Detect which cell encompasses the target text, then output its [X, Y] center coordinate. 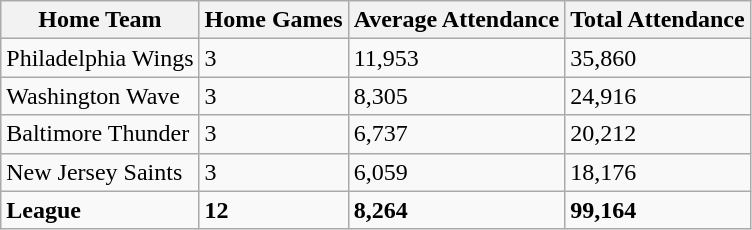
18,176 [658, 172]
11,953 [456, 58]
Philadelphia Wings [100, 58]
8,264 [456, 210]
Home Team [100, 20]
24,916 [658, 96]
Washington Wave [100, 96]
6,059 [456, 172]
99,164 [658, 210]
Average Attendance [456, 20]
Home Games [274, 20]
New Jersey Saints [100, 172]
8,305 [456, 96]
12 [274, 210]
6,737 [456, 134]
Total Attendance [658, 20]
35,860 [658, 58]
Baltimore Thunder [100, 134]
League [100, 210]
20,212 [658, 134]
